Identify which cell holds the provided text, then report its [X, Y] central coordinate. 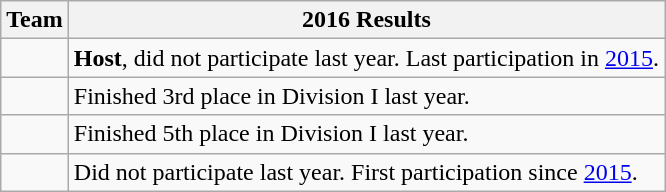
Host, did not participate last year. Last participation in 2015. [366, 58]
Finished 3rd place in Division I last year. [366, 96]
Finished 5th place in Division I last year. [366, 134]
2016 Results [366, 20]
Did not participate last year. First participation since 2015. [366, 172]
Team [35, 20]
